Output the [X, Y] coordinate of the center of the cell containing the given text.  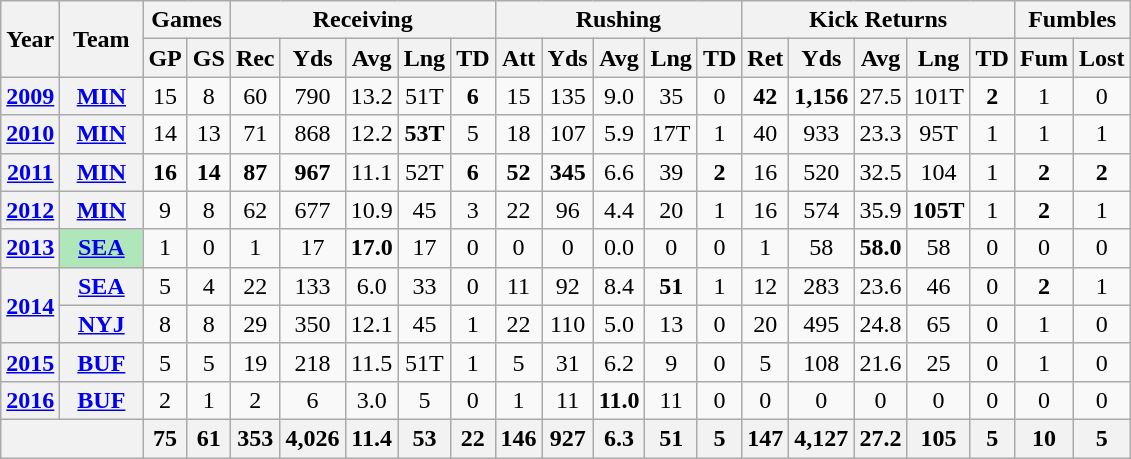
Att [518, 58]
92 [568, 286]
283 [822, 286]
95T [938, 134]
147 [766, 438]
3.0 [372, 400]
11.5 [372, 362]
2009 [30, 96]
53T [424, 134]
62 [255, 210]
0.0 [619, 248]
17T [671, 134]
11.1 [372, 172]
40 [766, 134]
6.6 [619, 172]
6.3 [619, 438]
27.2 [880, 438]
218 [312, 362]
21.6 [880, 362]
1,156 [822, 96]
495 [822, 324]
2013 [30, 248]
71 [255, 134]
60 [255, 96]
29 [255, 324]
104 [938, 172]
2015 [30, 362]
35.9 [880, 210]
108 [822, 362]
790 [312, 96]
105T [938, 210]
6.2 [619, 362]
Lost [1102, 58]
23.3 [880, 134]
35 [671, 96]
13.2 [372, 96]
4 [208, 286]
2014 [30, 305]
868 [312, 134]
353 [255, 438]
4,127 [822, 438]
65 [938, 324]
23.6 [880, 286]
Receiving [362, 20]
52T [424, 172]
2012 [30, 210]
27.5 [880, 96]
133 [312, 286]
8.4 [619, 286]
58.0 [880, 248]
46 [938, 286]
Year [30, 39]
10 [1044, 438]
110 [568, 324]
4,026 [312, 438]
32.5 [880, 172]
Fum [1044, 58]
53 [424, 438]
3 [473, 210]
19 [255, 362]
NYJ [102, 324]
39 [671, 172]
967 [312, 172]
12.2 [372, 134]
96 [568, 210]
2011 [30, 172]
2016 [30, 400]
87 [255, 172]
18 [518, 134]
101T [938, 96]
61 [208, 438]
574 [822, 210]
350 [312, 324]
12 [766, 286]
345 [568, 172]
31 [568, 362]
11.0 [619, 400]
52 [518, 172]
677 [312, 210]
10.9 [372, 210]
927 [568, 438]
75 [165, 438]
5.0 [619, 324]
Rushing [618, 20]
Games [186, 20]
4.4 [619, 210]
9.0 [619, 96]
GS [208, 58]
Ret [766, 58]
2010 [30, 134]
42 [766, 96]
Team [102, 39]
Rec [255, 58]
Fumbles [1072, 20]
146 [518, 438]
Kick Returns [878, 20]
6.0 [372, 286]
17.0 [372, 248]
12.1 [372, 324]
24.8 [880, 324]
5.9 [619, 134]
933 [822, 134]
107 [568, 134]
135 [568, 96]
105 [938, 438]
520 [822, 172]
33 [424, 286]
11.4 [372, 438]
GP [165, 58]
25 [938, 362]
